From the cell containing the given text, extract its center point as (X, Y) coordinate. 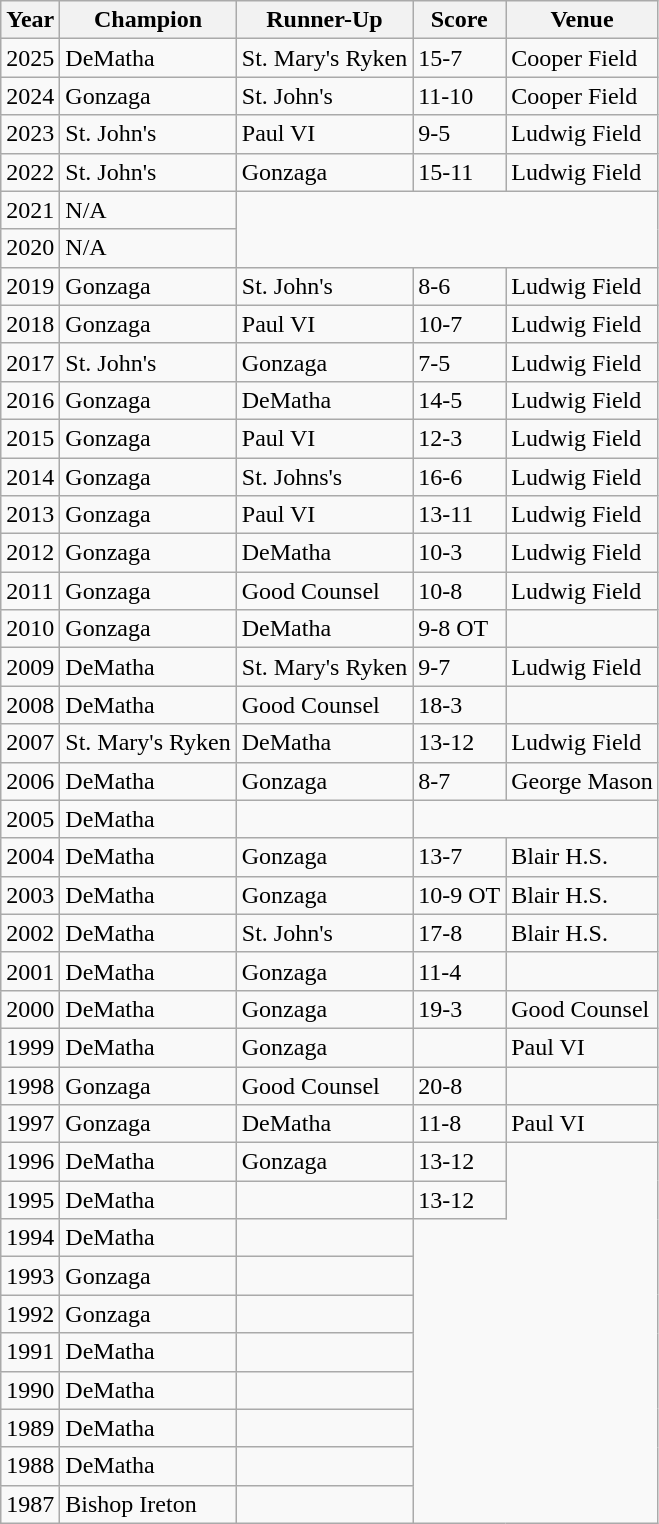
18-3 (460, 705)
10-3 (460, 553)
2019 (30, 286)
1989 (30, 1428)
1987 (30, 1504)
Bishop Ireton (148, 1504)
Venue (582, 20)
13-7 (460, 857)
2018 (30, 324)
Runner-Up (324, 20)
2002 (30, 933)
Champion (148, 20)
13-11 (460, 515)
9-7 (460, 667)
1988 (30, 1466)
2010 (30, 629)
17-8 (460, 933)
1992 (30, 1314)
2014 (30, 477)
2009 (30, 667)
2007 (30, 743)
14-5 (460, 400)
15-7 (460, 58)
2021 (30, 210)
2006 (30, 781)
2023 (30, 134)
1995 (30, 1200)
10-7 (460, 324)
1994 (30, 1238)
2005 (30, 819)
2024 (30, 96)
George Mason (582, 781)
2017 (30, 362)
1993 (30, 1276)
1997 (30, 1124)
11-10 (460, 96)
2004 (30, 857)
10-8 (460, 591)
20-8 (460, 1085)
1990 (30, 1390)
9-8 OT (460, 629)
19-3 (460, 1009)
2008 (30, 705)
2020 (30, 248)
11-4 (460, 971)
1996 (30, 1162)
2022 (30, 172)
2003 (30, 895)
2025 (30, 58)
2000 (30, 1009)
10-9 OT (460, 895)
11-8 (460, 1124)
2013 (30, 515)
1998 (30, 1085)
2016 (30, 400)
2012 (30, 553)
7-5 (460, 362)
16-6 (460, 477)
2011 (30, 591)
2015 (30, 438)
Year (30, 20)
1991 (30, 1352)
Score (460, 20)
12-3 (460, 438)
St. Johns's (324, 477)
15-11 (460, 172)
9-5 (460, 134)
2001 (30, 971)
8-7 (460, 781)
8-6 (460, 286)
1999 (30, 1047)
